Locate the cell with the specified text and output its [x, y] center coordinate. 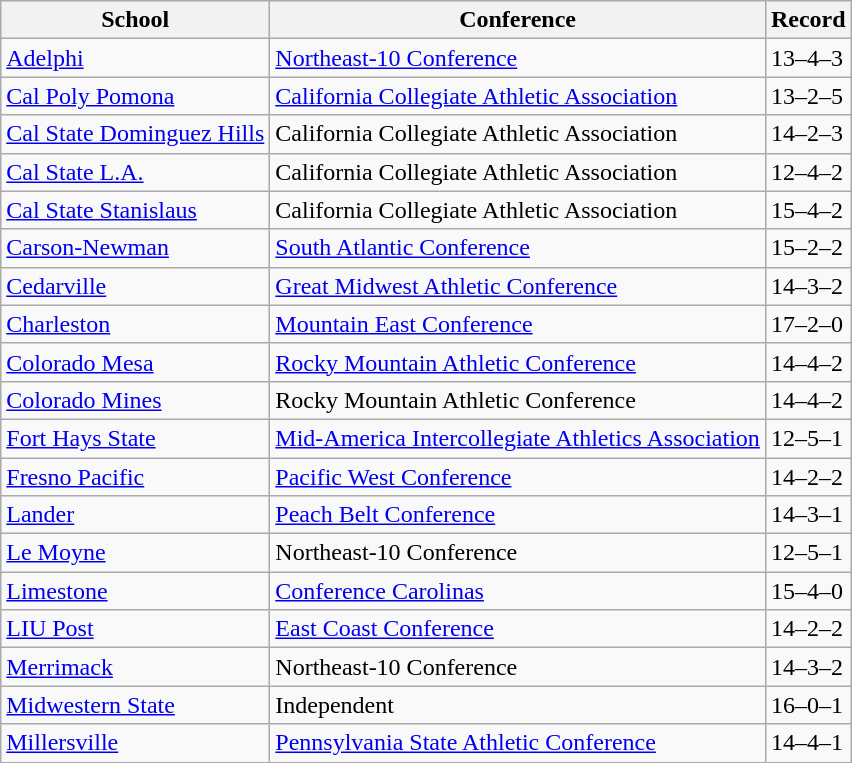
Peach Belt Conference [518, 515]
13–4–3 [808, 58]
Pennsylvania State Athletic Conference [518, 743]
Limestone [136, 591]
15–2–2 [808, 248]
14–2–3 [808, 134]
Record [808, 20]
Charleston [136, 324]
Mid-America Intercollegiate Athletics Association [518, 438]
Independent [518, 705]
14–4–1 [808, 743]
East Coast Conference [518, 629]
Cal State L.A. [136, 172]
Le Moyne [136, 553]
LIU Post [136, 629]
Cedarville [136, 286]
Adelphi [136, 58]
Mountain East Conference [518, 324]
South Atlantic Conference [518, 248]
Conference Carolinas [518, 591]
16–0–1 [808, 705]
15–4–0 [808, 591]
13–2–5 [808, 96]
17–2–0 [808, 324]
School [136, 20]
Millersville [136, 743]
Pacific West Conference [518, 477]
Fresno Pacific [136, 477]
Cal State Dominguez Hills [136, 134]
Cal Poly Pomona [136, 96]
15–4–2 [808, 210]
Fort Hays State [136, 438]
Merrimack [136, 667]
Colorado Mesa [136, 362]
Cal State Stanislaus [136, 210]
14–3–1 [808, 515]
12–4–2 [808, 172]
Carson-Newman [136, 248]
Great Midwest Athletic Conference [518, 286]
Midwestern State [136, 705]
Conference [518, 20]
Lander [136, 515]
Colorado Mines [136, 400]
